Output the [X, Y] coordinate of the center of the cell containing the given text.  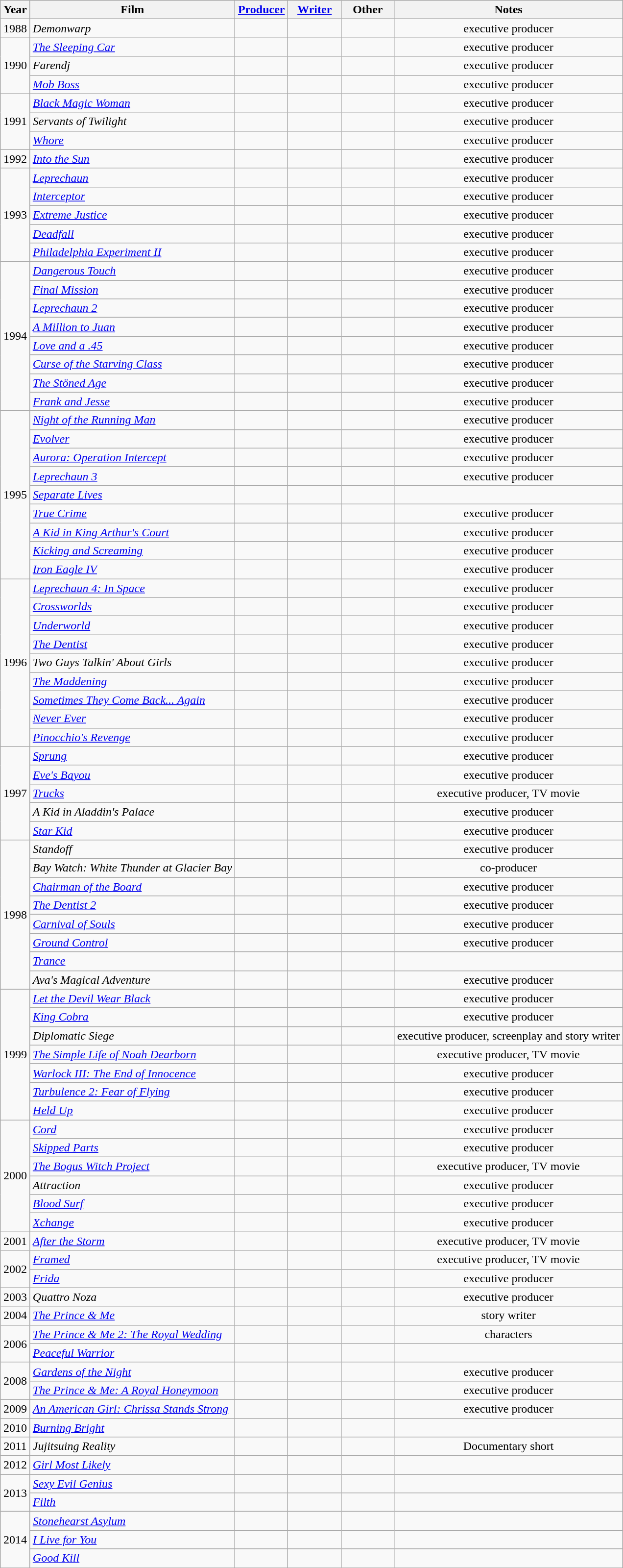
Carnival of Souls [132, 924]
1997 [16, 793]
Frank and Jesse [132, 401]
2014 [16, 1540]
Black Magic Woman [132, 103]
Turbulence 2: Fear of Flying [132, 1092]
Into the Sun [132, 159]
Night of the Running Man [132, 420]
Final Mission [132, 290]
1994 [16, 336]
Ava's Magical Adventure [132, 980]
The Prince & Me: A Royal Honeymoon [132, 1390]
Burning Bright [132, 1428]
2004 [16, 1316]
Framed [132, 1260]
2008 [16, 1381]
1999 [16, 1054]
Deadfall [132, 234]
2003 [16, 1297]
Servants of Twilight [132, 122]
Sprung [132, 756]
1996 [16, 663]
Ground Control [132, 943]
Stonehearst Asylum [132, 1521]
Cord [132, 1129]
Curse of the Starving Class [132, 364]
Gardens of the Night [132, 1371]
Producer [262, 10]
Philadelphia Experiment II [132, 252]
Quattro Noza [132, 1297]
Standoff [132, 849]
The Sleeping Car [132, 47]
2012 [16, 1465]
2002 [16, 1269]
I Live for You [132, 1540]
Leprechaun 3 [132, 476]
Evolver [132, 439]
Interceptor [132, 196]
The Bogus Witch Project [132, 1167]
Eve's Bayou [132, 774]
Blood Surf [132, 1204]
Held Up [132, 1110]
Pinocchio's Revenge [132, 737]
Bay Watch: White Thunder at Glacier Bay [132, 868]
Let the Devil Wear Black [132, 998]
Jujitsuing Reality [132, 1446]
Film [132, 10]
Leprechaun 4: In Space [132, 588]
Separate Lives [132, 495]
Aurora: Operation Intercept [132, 457]
2010 [16, 1428]
Whore [132, 140]
The Prince & Me 2: The Royal Wedding [132, 1334]
True Crime [132, 513]
1998 [16, 915]
Iron Eagle IV [132, 570]
1991 [16, 122]
2001 [16, 1241]
Underworld [132, 625]
2013 [16, 1493]
Notes [508, 10]
Attraction [132, 1185]
1992 [16, 159]
story writer [508, 1316]
Writer [314, 10]
1995 [16, 495]
Documentary short [508, 1446]
Diplomatic Siege [132, 1036]
Never Ever [132, 719]
2006 [16, 1344]
co-producer [508, 868]
Crossworlds [132, 607]
Girl Most Likely [132, 1465]
A Million to Juan [132, 327]
Xchange [132, 1222]
Extreme Justice [132, 215]
Trance [132, 961]
2011 [16, 1446]
2000 [16, 1175]
The Stöned Age [132, 383]
A Kid in Aladdin's Palace [132, 812]
A Kid in King Arthur's Court [132, 532]
Good Kill [132, 1558]
King Cobra [132, 1017]
Peaceful Warrior [132, 1353]
Leprechaun 2 [132, 308]
An American Girl: Chrissa Stands Strong [132, 1409]
Star Kid [132, 831]
Warlock III: The End of Innocence [132, 1073]
Two Guys Talkin' About Girls [132, 663]
1988 [16, 28]
Leprechaun [132, 177]
2009 [16, 1409]
The Prince & Me [132, 1316]
Farendj [132, 66]
Trucks [132, 793]
Sexy Evil Genius [132, 1484]
Other [368, 10]
The Dentist 2 [132, 905]
The Simple Life of Noah Dearborn [132, 1054]
Love and a .45 [132, 346]
Dangerous Touch [132, 271]
1990 [16, 66]
Mob Boss [132, 84]
characters [508, 1334]
The Maddening [132, 681]
Demonwarp [132, 28]
Filth [132, 1502]
Kicking and Screaming [132, 551]
After the Storm [132, 1241]
1993 [16, 215]
Sometimes They Come Back... Again [132, 700]
Chairman of the Board [132, 887]
Skipped Parts [132, 1148]
The Dentist [132, 644]
Year [16, 10]
Frida [132, 1278]
executive producer, screenplay and story writer [508, 1036]
